Identify which cell holds the provided text, then report its [x, y] central coordinate. 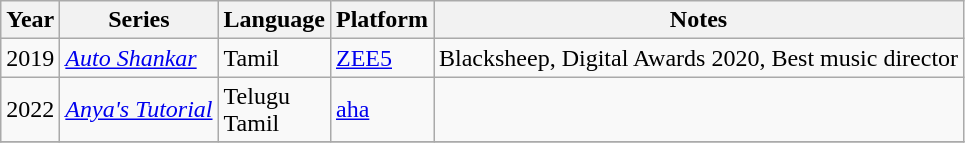
2022 [30, 110]
Notes [699, 20]
Platform [382, 20]
Year [30, 20]
Auto Shankar [139, 58]
Series [139, 20]
aha [382, 110]
ZEE5 [382, 58]
Blacksheep, Digital Awards 2020, Best music director [699, 58]
Tamil [274, 58]
2019 [30, 58]
Anya's Tutorial [139, 110]
TeluguTamil [274, 110]
Language [274, 20]
